Detect which cell encompasses the target text, then output its (X, Y) center coordinate. 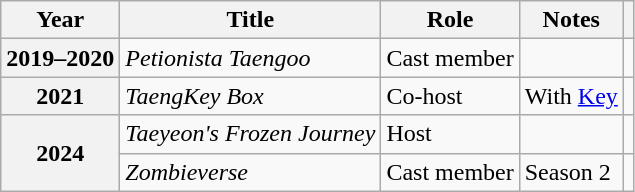
2021 (60, 96)
Notes (571, 20)
Role (450, 20)
Taeyeon's Frozen Journey (250, 134)
Petionista Taengoo (250, 58)
With Key (571, 96)
2019–2020 (60, 58)
2024 (60, 153)
Title (250, 20)
Zombieverse (250, 172)
Co-host (450, 96)
TaengKey Box (250, 96)
Season 2 (571, 172)
Year (60, 20)
Host (450, 134)
